Provide the (X, Y) coordinate of the cell's center where the given text is located.  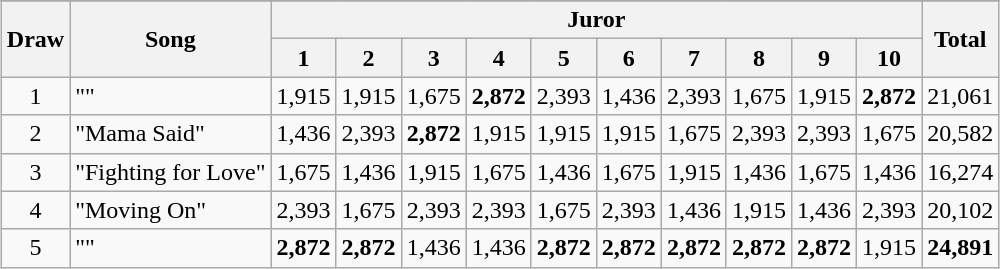
Total (960, 39)
8 (758, 58)
7 (694, 58)
9 (824, 58)
Draw (35, 39)
"Moving On" (170, 210)
16,274 (960, 172)
6 (628, 58)
20,582 (960, 134)
Song (170, 39)
24,891 (960, 248)
20,102 (960, 210)
"Mama Said" (170, 134)
21,061 (960, 96)
10 (890, 58)
Juror (596, 20)
"Fighting for Love" (170, 172)
